For the text-containing cell, return its midpoint in (x, y) coordinate format. 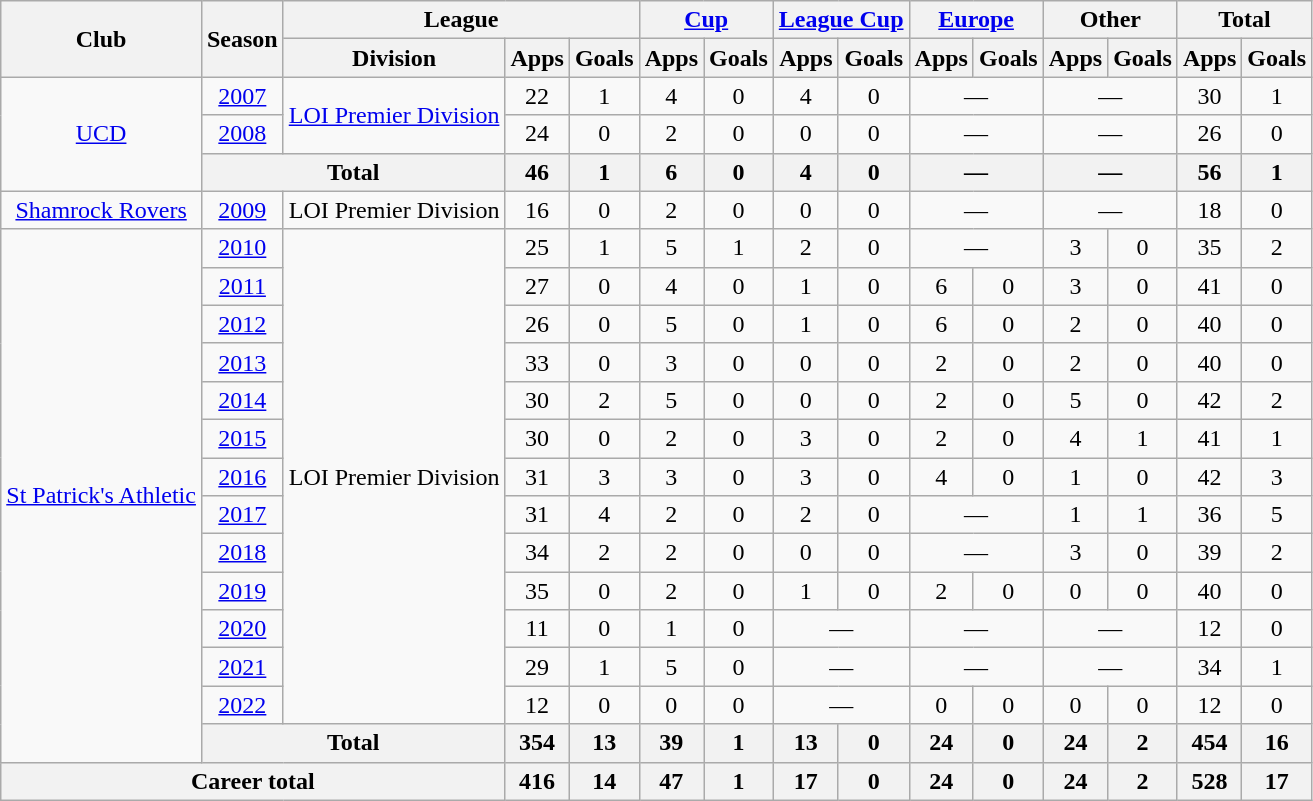
2021 (242, 667)
Europe (976, 20)
2016 (242, 477)
2017 (242, 515)
St Patrick's Athletic (102, 496)
2010 (242, 248)
36 (1209, 515)
11 (537, 629)
18 (1209, 210)
2022 (242, 705)
2013 (242, 362)
46 (537, 172)
Career total (253, 781)
2007 (242, 96)
33 (537, 362)
354 (537, 743)
2012 (242, 324)
2020 (242, 629)
Cup (706, 20)
2018 (242, 553)
2008 (242, 134)
Other (1110, 20)
56 (1209, 172)
2015 (242, 438)
Season (242, 39)
47 (671, 781)
Shamrock Rovers (102, 210)
2014 (242, 400)
League (461, 20)
2009 (242, 210)
League Cup (841, 20)
UCD (102, 134)
27 (537, 286)
Club (102, 39)
416 (537, 781)
2011 (242, 286)
454 (1209, 743)
14 (604, 781)
2019 (242, 591)
25 (537, 248)
528 (1209, 781)
Division (394, 58)
22 (537, 96)
29 (537, 667)
